Identify which cell holds the provided text, then report its [X, Y] central coordinate. 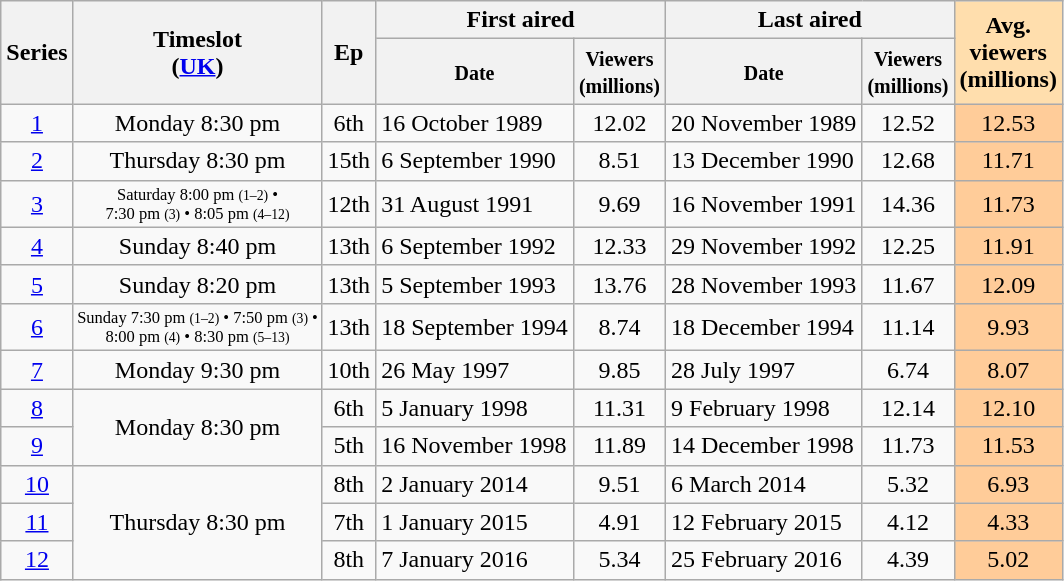
12th [349, 204]
7 [37, 370]
28 November 1993 [764, 284]
12.14 [908, 408]
11.71 [1008, 161]
Saturday 8:00 pm (1–2) • 7:30 pm (3) • 8:05 pm (4–12) [198, 204]
4.33 [1008, 522]
3 [37, 204]
13.76 [619, 284]
Ep [349, 52]
12 [37, 560]
5th [349, 446]
14 December 1998 [764, 446]
7 January 2016 [475, 560]
11 [37, 522]
Sunday 8:20 pm [198, 284]
9.69 [619, 204]
11.31 [619, 408]
5 September 1993 [475, 284]
8.07 [1008, 370]
1 January 2015 [475, 522]
Series [37, 52]
15th [349, 161]
12.10 [1008, 408]
29 November 1992 [764, 246]
11.14 [908, 326]
5.32 [908, 484]
9 [37, 446]
Monday 9:30 pm [198, 370]
20 November 1989 [764, 123]
13 December 1990 [764, 161]
26 May 1997 [475, 370]
10 [37, 484]
Timeslot (UK) [198, 52]
2 January 2014 [475, 484]
25 February 2016 [764, 560]
12.52 [908, 123]
12.09 [1008, 284]
31 August 1991 [475, 204]
11.67 [908, 284]
6 September 1992 [475, 246]
6.93 [1008, 484]
5 January 1998 [475, 408]
6.74 [908, 370]
8.74 [619, 326]
5.34 [619, 560]
8.51 [619, 161]
1 [37, 123]
5 [37, 284]
5.02 [1008, 560]
11.89 [619, 446]
9.85 [619, 370]
14.36 [908, 204]
18 September 1994 [475, 326]
Avg. viewers (millions) [1008, 52]
9.51 [619, 484]
8 [37, 408]
16 November 1998 [475, 446]
12.68 [908, 161]
16 November 1991 [764, 204]
Sunday 7:30 pm (1–2) • 7:50 pm (3) •8:00 pm (4) • 8:30 pm (5–13) [198, 326]
6 September 1990 [475, 161]
7th [349, 522]
11.91 [1008, 246]
12.25 [908, 246]
16 October 1989 [475, 123]
12.53 [1008, 123]
Sunday 8:40 pm [198, 246]
2 [37, 161]
11.53 [1008, 446]
4.12 [908, 522]
28 July 1997 [764, 370]
10th [349, 370]
12.33 [619, 246]
12.02 [619, 123]
4.91 [619, 522]
6 [37, 326]
6 March 2014 [764, 484]
Last aired [810, 20]
18 December 1994 [764, 326]
4 [37, 246]
First aired [521, 20]
9.93 [1008, 326]
4.39 [908, 560]
12 February 2015 [764, 522]
9 February 1998 [764, 408]
